Pinpoint the cell where the given text exists, returning its (X, Y) midpoint coordinate. 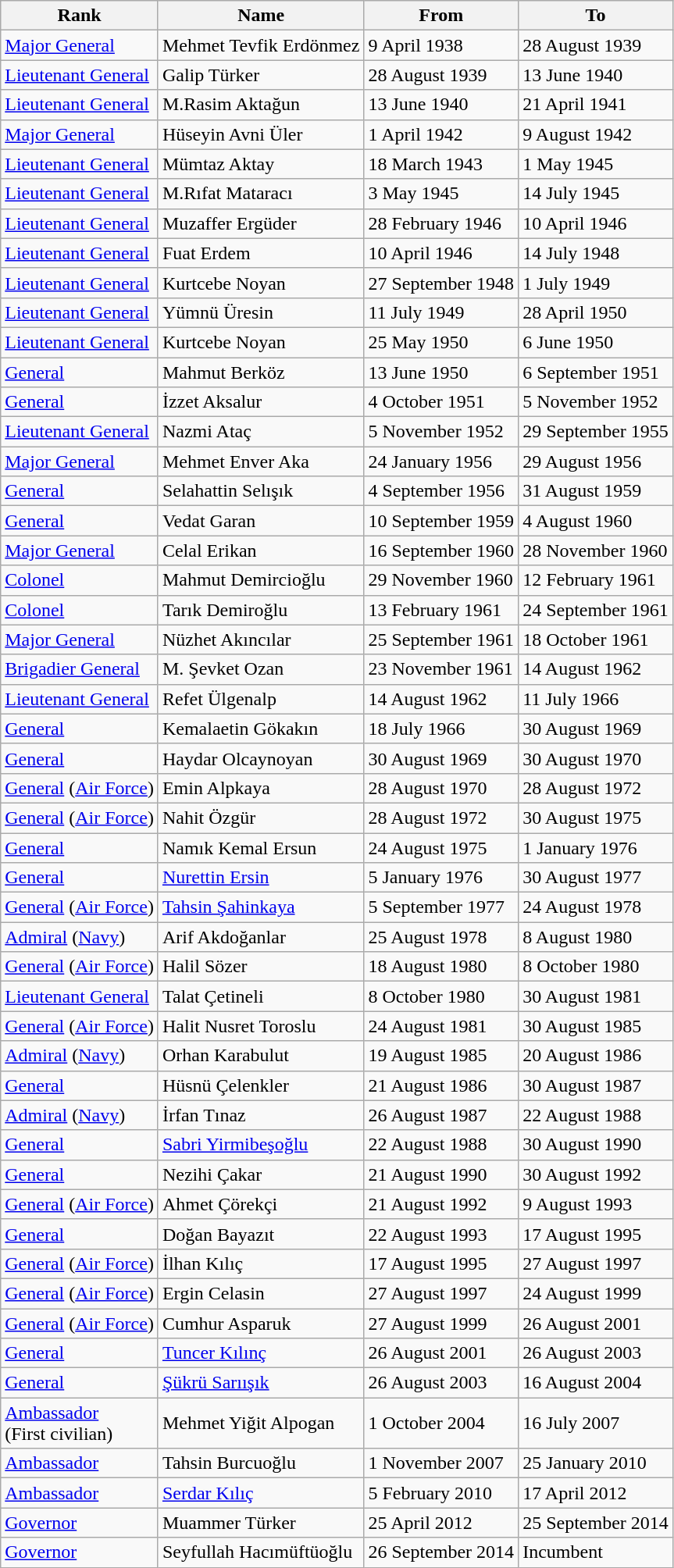
Mehmet Tevfik Erdönmez (261, 45)
25 January 2010 (596, 1463)
Ergin Celasin (261, 1293)
14 July 1948 (596, 253)
22 August 1993 (441, 1234)
29 November 1960 (441, 580)
İzzet Aksalur (261, 402)
Kemalaetin Gökakın (261, 729)
30 August 1987 (596, 1085)
30 August 1981 (596, 996)
Vedat Garan (261, 521)
Nahit Özgür (261, 818)
24 August 1978 (596, 907)
İlhan Kılıç (261, 1263)
Nurettin Ersin (261, 878)
Şükrü Sarıışık (261, 1383)
24 August 1999 (596, 1293)
Hüsnü Çelenkler (261, 1085)
6 June 1950 (596, 342)
Tarık Demiroğlu (261, 610)
Seyfullah Hacımüftüoğlu (261, 1552)
28 November 1960 (596, 551)
29 August 1956 (596, 461)
13 February 1961 (441, 610)
18 October 1961 (596, 640)
Emin Alpkaya (261, 788)
16 September 1960 (441, 551)
1 October 2004 (441, 1423)
30 August 1985 (596, 1026)
Nazmi Ataç (261, 432)
29 September 1955 (596, 432)
Ahmet Çörekçi (261, 1204)
1 January 1976 (596, 847)
5 February 2010 (441, 1493)
Tahsin Şahinkaya (261, 907)
Muzaffer Ergüder (261, 223)
5 September 1977 (441, 907)
19 August 1985 (441, 1056)
From (441, 16)
16 August 2004 (596, 1383)
28 April 1950 (596, 312)
Galip Türker (261, 75)
M.Rıfat Mataracı (261, 194)
M.Rasim Aktağun (261, 105)
Mehmet Yiğit Alpogan (261, 1423)
To (596, 16)
Tuncer Kılınç (261, 1353)
27 August 1999 (441, 1324)
Cumhur Asparuk (261, 1324)
Fuat Erdem (261, 253)
Brigadier General (80, 669)
4 September 1956 (441, 491)
28 February 1946 (441, 223)
30 August 1977 (596, 878)
25 September 1961 (441, 640)
Arif Akdoğanlar (261, 937)
18 July 1966 (441, 729)
26 August 1987 (441, 1115)
31 August 1959 (596, 491)
Orhan Karabulut (261, 1056)
1 July 1949 (596, 283)
Nezihi Çakar (261, 1174)
Name (261, 16)
24 September 1961 (596, 610)
4 August 1960 (596, 521)
24 August 1981 (441, 1026)
3 May 1945 (441, 194)
25 April 2012 (441, 1523)
24 January 1956 (441, 461)
28 August 1970 (441, 788)
25 September 2014 (596, 1523)
Talat Çetineli (261, 996)
12 February 1961 (596, 580)
Mahmut Berköz (261, 372)
İrfan Tınaz (261, 1115)
M. Şevket Ozan (261, 669)
25 May 1950 (441, 342)
Rank (80, 16)
Haydar Olcaynoyan (261, 758)
Namık Kemal Ersun (261, 847)
Halil Sözer (261, 967)
30 August 1970 (596, 758)
11 July 1966 (596, 699)
Halit Nusret Toroslu (261, 1026)
Refet Ülgenalp (261, 699)
4 October 1951 (441, 402)
Mümtaz Aktay (261, 164)
Serdar Kılıç (261, 1493)
1 April 1942 (441, 134)
18 August 1980 (441, 967)
5 January 1976 (441, 878)
Ambassador(First civilian) (80, 1423)
14 July 1945 (596, 194)
30 August 1975 (596, 818)
27 September 1948 (441, 283)
25 August 1978 (441, 937)
Mehmet Enver Aka (261, 461)
Mahmut Demircioğlu (261, 580)
8 August 1980 (596, 937)
23 November 1961 (441, 669)
Celal Erikan (261, 551)
9 April 1938 (441, 45)
Doğan Bayazıt (261, 1234)
1 May 1945 (596, 164)
30 August 1992 (596, 1174)
10 September 1959 (441, 521)
Hüseyin Avni Üler (261, 134)
1 November 2007 (441, 1463)
30 August 1990 (596, 1145)
26 September 2014 (441, 1552)
21 August 1986 (441, 1085)
9 August 1993 (596, 1204)
Nüzhet Akıncılar (261, 640)
Muammer Türker (261, 1523)
11 July 1949 (441, 312)
21 August 1992 (441, 1204)
Incumbent (596, 1552)
Selahattin Selışık (261, 491)
Yümnü Üresin (261, 312)
6 September 1951 (596, 372)
16 July 2007 (596, 1423)
Sabri Yirmibeşoğlu (261, 1145)
9 August 1942 (596, 134)
Tahsin Burcuoğlu (261, 1463)
20 August 1986 (596, 1056)
21 April 1941 (596, 105)
13 June 1950 (441, 372)
24 August 1975 (441, 847)
17 April 2012 (596, 1493)
18 March 1943 (441, 164)
21 August 1990 (441, 1174)
